Find where the given text appears and provide that cell's center as [X, Y] coordinate. 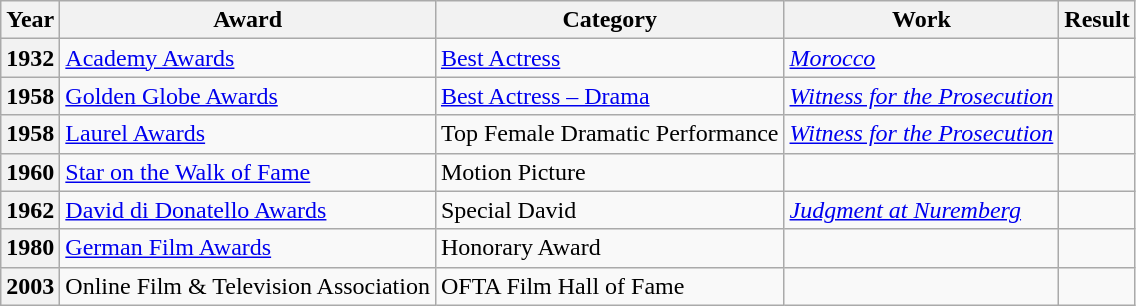
Result [1097, 20]
Best Actress [610, 58]
Judgment at Nuremberg [922, 210]
German Film Awards [248, 248]
1962 [30, 210]
Top Female Dramatic Performance [610, 134]
Golden Globe Awards [248, 96]
2003 [30, 286]
Special David [610, 210]
Best Actress – Drama [610, 96]
Category [610, 20]
David di Donatello Awards [248, 210]
Honorary Award [610, 248]
Work [922, 20]
Star on the Walk of Fame [248, 172]
Award [248, 20]
OFTA Film Hall of Fame [610, 286]
Laurel Awards [248, 134]
Online Film & Television Association [248, 286]
1960 [30, 172]
Year [30, 20]
1932 [30, 58]
1980 [30, 248]
Morocco [922, 58]
Motion Picture [610, 172]
Academy Awards [248, 58]
